Determine the [x, y] coordinate at the center of the cell enclosing the given text.  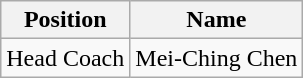
Name [216, 20]
Head Coach [66, 58]
Position [66, 20]
Mei-Ching Chen [216, 58]
